Output the (x, y) coordinate of the center of the cell containing the given text.  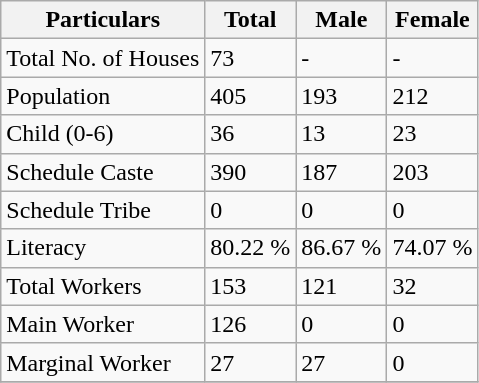
Schedule Tribe (103, 210)
121 (342, 286)
126 (250, 324)
Population (103, 96)
193 (342, 96)
13 (342, 134)
36 (250, 134)
32 (432, 286)
203 (432, 172)
74.07 % (432, 248)
390 (250, 172)
73 (250, 58)
Marginal Worker (103, 362)
Literacy (103, 248)
86.67 % (342, 248)
153 (250, 286)
80.22 % (250, 248)
Male (342, 20)
Child (0-6) (103, 134)
Main Worker (103, 324)
212 (432, 96)
Particulars (103, 20)
Total Workers (103, 286)
23 (432, 134)
Total No. of Houses (103, 58)
187 (342, 172)
405 (250, 96)
Schedule Caste (103, 172)
Female (432, 20)
Total (250, 20)
